For the text-containing cell, return its midpoint in [X, Y] coordinate format. 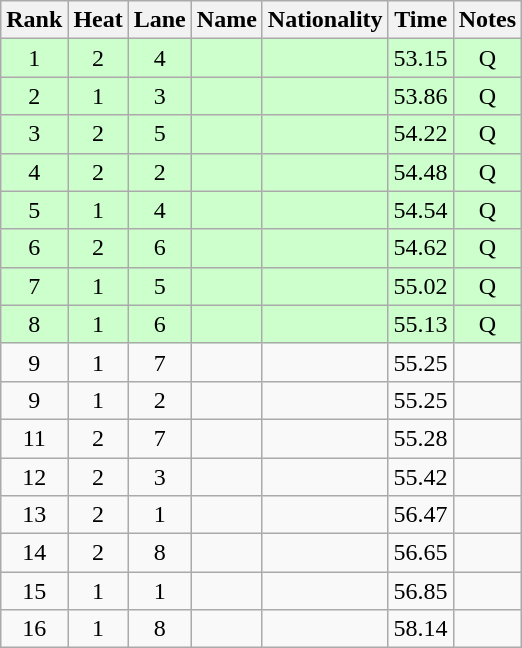
53.15 [420, 58]
54.22 [420, 134]
56.85 [420, 591]
Notes [487, 20]
Rank [34, 20]
Time [420, 20]
Name [226, 20]
53.86 [420, 96]
55.13 [420, 324]
54.62 [420, 248]
14 [34, 553]
15 [34, 591]
55.28 [420, 438]
Lane [160, 20]
13 [34, 515]
Heat [98, 20]
54.54 [420, 210]
56.65 [420, 553]
55.42 [420, 477]
56.47 [420, 515]
58.14 [420, 629]
12 [34, 477]
16 [34, 629]
11 [34, 438]
54.48 [420, 172]
Nationality [325, 20]
55.02 [420, 286]
